Identify which cell holds the provided text, then report its [x, y] central coordinate. 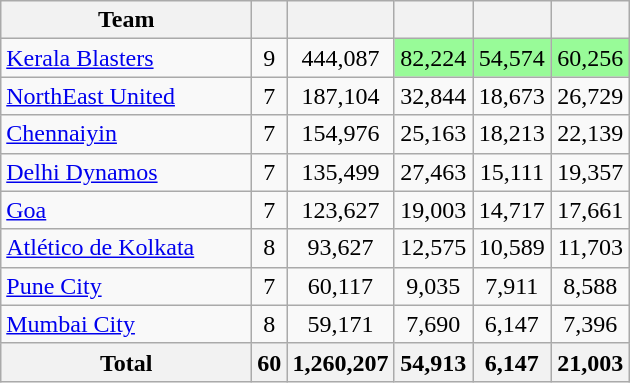
82,224 [434, 58]
9 [270, 58]
19,357 [590, 172]
54,574 [512, 58]
Kerala Blasters [126, 58]
60 [270, 362]
14,717 [512, 210]
11,703 [590, 248]
7,911 [512, 286]
Team [126, 20]
26,729 [590, 96]
135,499 [340, 172]
93,627 [340, 248]
Chennaiyin [126, 134]
10,589 [512, 248]
54,913 [434, 362]
187,104 [340, 96]
1,260,207 [340, 362]
60,117 [340, 286]
18,673 [512, 96]
32,844 [434, 96]
444,087 [340, 58]
17,661 [590, 210]
Pune City [126, 286]
27,463 [434, 172]
18,213 [512, 134]
12,575 [434, 248]
7,396 [590, 324]
21,003 [590, 362]
Goa [126, 210]
7,690 [434, 324]
19,003 [434, 210]
123,627 [340, 210]
154,976 [340, 134]
Delhi Dynamos [126, 172]
8,588 [590, 286]
22,139 [590, 134]
60,256 [590, 58]
Mumbai City [126, 324]
9,035 [434, 286]
Total [126, 362]
25,163 [434, 134]
15,111 [512, 172]
NorthEast United [126, 96]
59,171 [340, 324]
Atlético de Kolkata [126, 248]
